Capture the cell that displays the provided text and extract its [x, y] central coordinate. 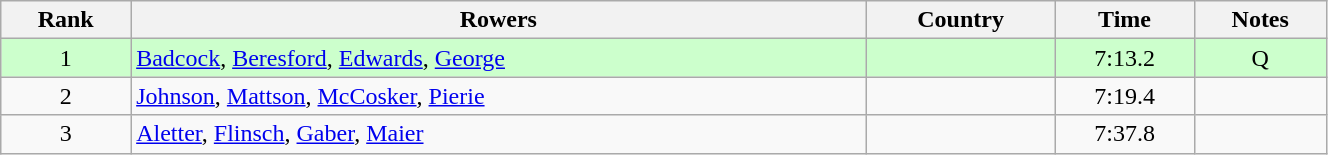
2 [66, 96]
Country [960, 20]
1 [66, 58]
7:13.2 [1124, 58]
3 [66, 134]
Aletter, Flinsch, Gaber, Maier [498, 134]
Time [1124, 20]
7:19.4 [1124, 96]
Rowers [498, 20]
Rank [66, 20]
Johnson, Mattson, McCosker, Pierie [498, 96]
Notes [1260, 20]
Q [1260, 58]
7:37.8 [1124, 134]
Badcock, Beresford, Edwards, George [498, 58]
